Output the (X, Y) coordinate of the center of the cell containing the given text.  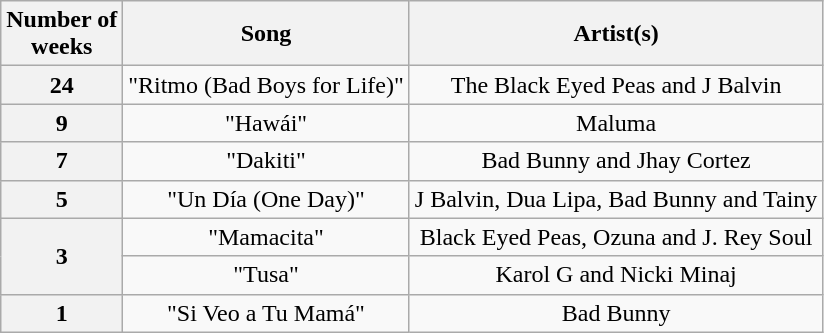
"Tusa" (266, 275)
"Mamacita" (266, 237)
"Ritmo (Bad Boys for Life)" (266, 85)
3 (62, 256)
7 (62, 161)
Karol G and Nicki Minaj (616, 275)
5 (62, 199)
Maluma (616, 123)
"Un Día (One Day)" (266, 199)
Artist(s) (616, 34)
Bad Bunny and Jhay Cortez (616, 161)
"Si Veo a Tu Mamá" (266, 313)
9 (62, 123)
"Hawái" (266, 123)
J Balvin, Dua Lipa, Bad Bunny and Tainy (616, 199)
24 (62, 85)
Black Eyed Peas, Ozuna and J. Rey Soul (616, 237)
1 (62, 313)
"Dakiti" (266, 161)
Number ofweeks (62, 34)
The Black Eyed Peas and J Balvin (616, 85)
Song (266, 34)
Bad Bunny (616, 313)
